From the cell containing the given text, extract its center point as [x, y] coordinate. 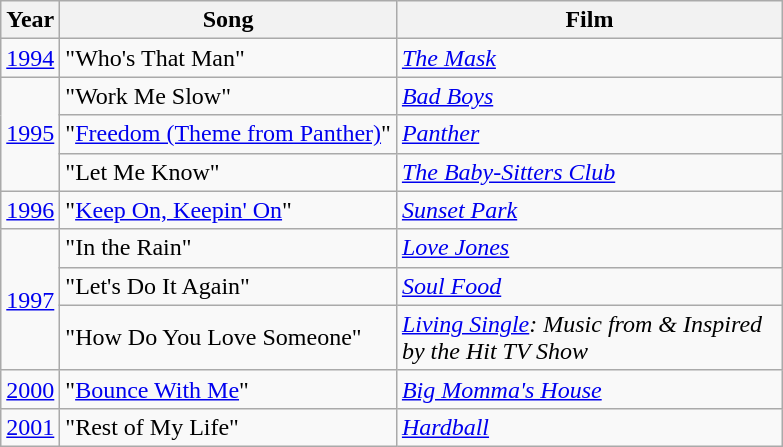
Song [228, 20]
1994 [30, 58]
Film [589, 20]
Year [30, 20]
Hardball [589, 427]
Sunset Park [589, 210]
Love Jones [589, 248]
The Mask [589, 58]
Soul Food [589, 286]
"Let's Do It Again" [228, 286]
Panther [589, 134]
"Keep On, Keepin' On" [228, 210]
"Work Me Slow" [228, 96]
"Freedom (Theme from Panther)" [228, 134]
Bad Boys [589, 96]
"Bounce With Me" [228, 389]
"How Do You Love Someone" [228, 338]
Big Momma's House [589, 389]
1997 [30, 300]
"Rest of My Life" [228, 427]
1996 [30, 210]
2000 [30, 389]
"Who's That Man" [228, 58]
1995 [30, 134]
"In the Rain" [228, 248]
"Let Me Know" [228, 172]
The Baby-Sitters Club [589, 172]
Living Single: Music from & Inspired by the Hit TV Show [589, 338]
2001 [30, 427]
